Extract the (X, Y) coordinate from the center of the cell holding the provided text.  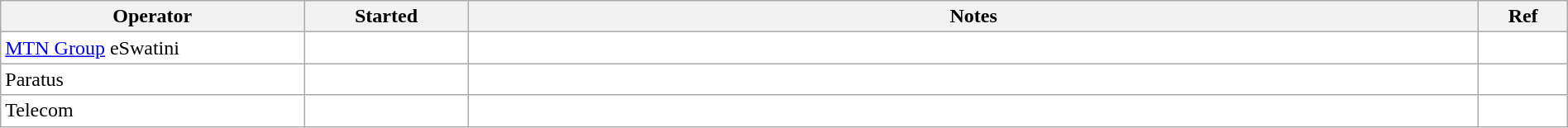
Notes (973, 17)
Ref (1523, 17)
Telecom (152, 111)
Started (386, 17)
MTN Group eSwatini (152, 48)
Paratus (152, 79)
Operator (152, 17)
